Detect which cell encompasses the target text, then output its (X, Y) center coordinate. 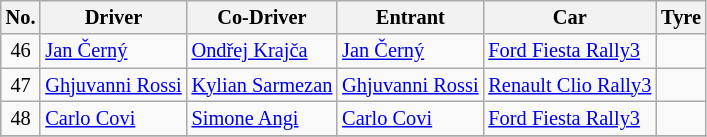
47 (21, 85)
Entrant (410, 17)
48 (21, 118)
Co-Driver (262, 17)
Kylian Sarmezan (262, 85)
Car (570, 17)
Ondřej Krajča (262, 51)
Tyre (681, 17)
46 (21, 51)
Driver (113, 17)
Renault Clio Rally3 (570, 85)
No. (21, 17)
Simone Angi (262, 118)
